For the text-containing cell, return its midpoint in (x, y) coordinate format. 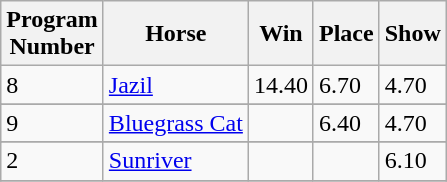
6.10 (412, 161)
Jazil (176, 85)
Show (412, 34)
Sunriver (176, 161)
ProgramNumber (52, 34)
8 (52, 85)
Place (346, 34)
6.70 (346, 85)
Horse (176, 34)
Bluegrass Cat (176, 123)
9 (52, 123)
2 (52, 161)
6.40 (346, 123)
14.40 (280, 85)
Win (280, 34)
